Return (x, y) of the center of cell containing provided text 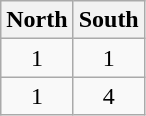
North (37, 20)
South (108, 20)
4 (108, 96)
